Capture the cell that displays the provided text and extract its [x, y] central coordinate. 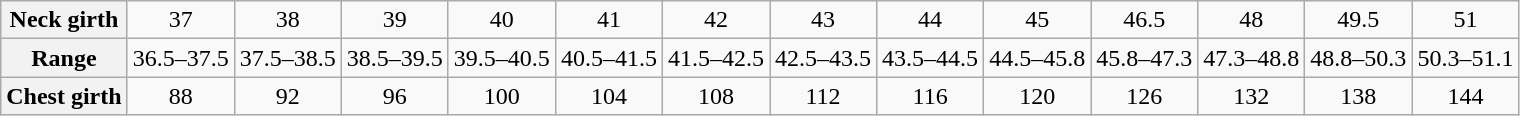
40 [502, 20]
49.5 [1358, 20]
45.8–47.3 [1144, 58]
104 [608, 96]
41.5–42.5 [716, 58]
51 [1466, 20]
42 [716, 20]
Chest girth [64, 96]
92 [288, 96]
132 [1252, 96]
126 [1144, 96]
41 [608, 20]
116 [930, 96]
44 [930, 20]
39.5–40.5 [502, 58]
39 [394, 20]
120 [1038, 96]
37 [180, 20]
47.3–48.8 [1252, 58]
108 [716, 96]
96 [394, 96]
144 [1466, 96]
46.5 [1144, 20]
112 [824, 96]
42.5–43.5 [824, 58]
43 [824, 20]
45 [1038, 20]
37.5–38.5 [288, 58]
40.5–41.5 [608, 58]
Range [64, 58]
88 [180, 96]
36.5–37.5 [180, 58]
48 [1252, 20]
100 [502, 96]
44.5–45.8 [1038, 58]
138 [1358, 96]
38 [288, 20]
43.5–44.5 [930, 58]
Neck girth [64, 20]
48.8–50.3 [1358, 58]
50.3–51.1 [1466, 58]
38.5–39.5 [394, 58]
